Identify which cell holds the provided text, then report its (x, y) central coordinate. 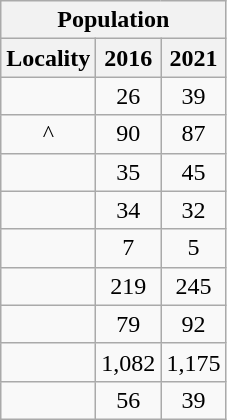
1,175 (194, 362)
^ (48, 134)
45 (194, 172)
26 (128, 96)
79 (128, 324)
245 (194, 286)
35 (128, 172)
Locality (48, 58)
1,082 (128, 362)
87 (194, 134)
7 (128, 248)
2021 (194, 58)
92 (194, 324)
5 (194, 248)
56 (128, 400)
2016 (128, 58)
219 (128, 286)
34 (128, 210)
32 (194, 210)
Population (114, 20)
90 (128, 134)
